Return [x, y] of the center of cell containing provided text 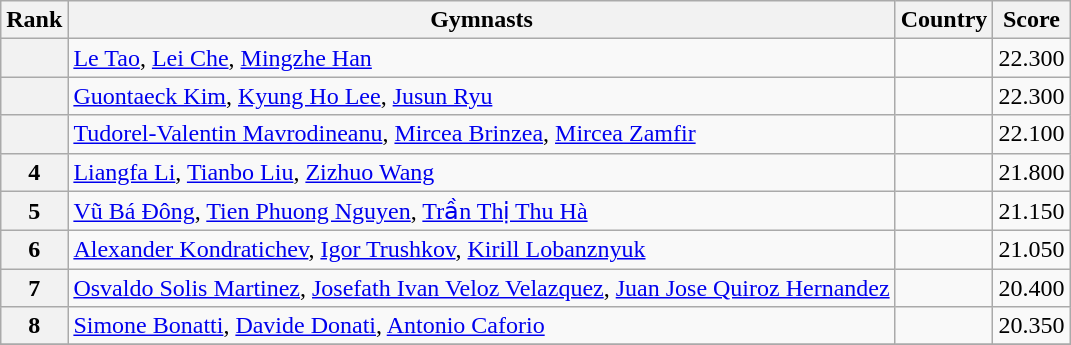
Rank [34, 20]
6 [34, 250]
21.150 [1032, 211]
5 [34, 211]
4 [34, 172]
Simone Bonatti, Davide Donati, Antonio Caforio [482, 326]
21.800 [1032, 172]
Gymnasts [482, 20]
8 [34, 326]
21.050 [1032, 250]
Le Tao, Lei Che, Mingzhe Han [482, 58]
20.400 [1032, 288]
Osvaldo Solis Martinez, Josefath Ivan Veloz Velazquez, Juan Jose Quiroz Hernandez [482, 288]
Vũ Bá Đông, Tien Phuong Nguyen, Trần Thị Thu Hà [482, 211]
Alexander Kondratichev, Igor Trushkov, Kirill Lobanznyuk [482, 250]
Score [1032, 20]
Tudorel-Valentin Mavrodineanu, Mircea Brinzea, Mircea Zamfir [482, 134]
20.350 [1032, 326]
7 [34, 288]
22.100 [1032, 134]
Guontaeck Kim, Kyung Ho Lee, Jusun Ryu [482, 96]
Liangfa Li, Tianbo Liu, Zizhuo Wang [482, 172]
Country [944, 20]
